Return [x, y] of the center of cell containing provided text 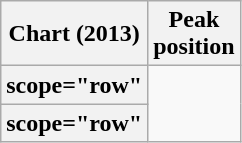
Chart (2013) [74, 34]
Peakposition [194, 34]
